Capture the cell that displays the provided text and extract its [x, y] central coordinate. 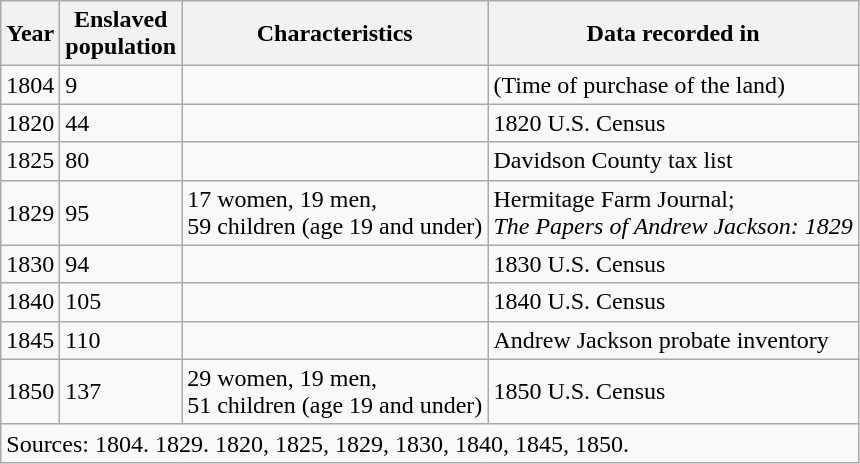
95 [121, 212]
Sources: 1804. 1829. 1820, 1825, 1829, 1830, 1840, 1845, 1850. [430, 443]
1829 [30, 212]
Enslavedpopulation [121, 34]
1820 [30, 123]
17 women, 19 men,59 children (age 19 and under) [335, 212]
29 women, 19 men,51 children (age 19 and under) [335, 392]
1825 [30, 161]
1850 [30, 392]
1840 U.S. Census [673, 302]
80 [121, 161]
1804 [30, 85]
Data recorded in [673, 34]
110 [121, 340]
Davidson County tax list [673, 161]
9 [121, 85]
Andrew Jackson probate inventory [673, 340]
1820 U.S. Census [673, 123]
137 [121, 392]
Year [30, 34]
44 [121, 123]
94 [121, 264]
1830 [30, 264]
1840 [30, 302]
1850 U.S. Census [673, 392]
105 [121, 302]
1830 U.S. Census [673, 264]
Characteristics [335, 34]
Hermitage Farm Journal;The Papers of Andrew Jackson: 1829 [673, 212]
1845 [30, 340]
(Time of purchase of the land) [673, 85]
